Pinpoint the cell where the given text exists, returning its [x, y] midpoint coordinate. 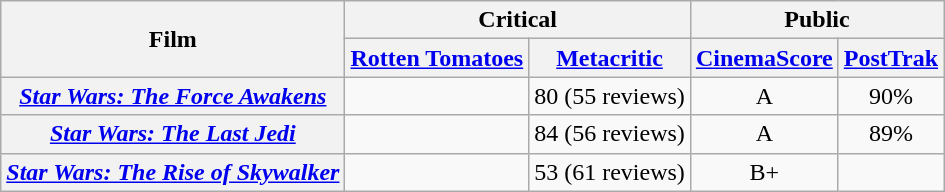
89% [890, 134]
Rotten Tomatoes [437, 58]
B+ [764, 172]
Star Wars: The Last Jedi [173, 134]
Public [816, 20]
PostTrak [890, 58]
80 (55 reviews) [610, 96]
Metacritic [610, 58]
90% [890, 96]
53 (61 reviews) [610, 172]
Critical [518, 20]
Star Wars: The Force Awakens [173, 96]
84 (56 reviews) [610, 134]
CinemaScore [764, 58]
Star Wars: The Rise of Skywalker [173, 172]
Film [173, 39]
